Return the [x, y] coordinate for the center point of the cell that contains the specified text.  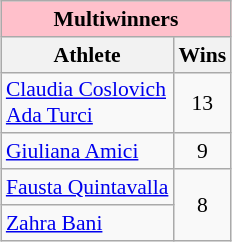
Claudia CoslovichAda Turci [88, 102]
Multiwinners [116, 19]
Fausta Quintavalla [88, 187]
13 [202, 102]
Giuliana Amici [88, 152]
Athlete [88, 55]
Wins [202, 55]
8 [202, 204]
Zahra Bani [88, 223]
9 [202, 152]
